Locate the cell with the specified text and output its [X, Y] center coordinate. 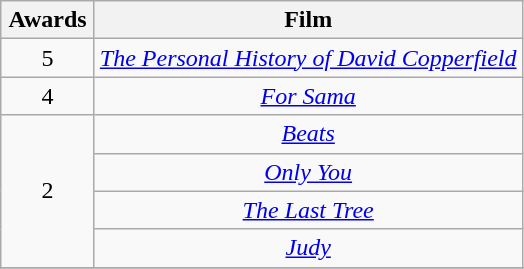
The Last Tree [308, 210]
Only You [308, 172]
5 [48, 58]
Beats [308, 134]
Film [308, 20]
For Sama [308, 96]
4 [48, 96]
Judy [308, 248]
The Personal History of David Copperfield [308, 58]
2 [48, 191]
Awards [48, 20]
